Output the (X, Y) coordinate of the center of the cell containing the given text.  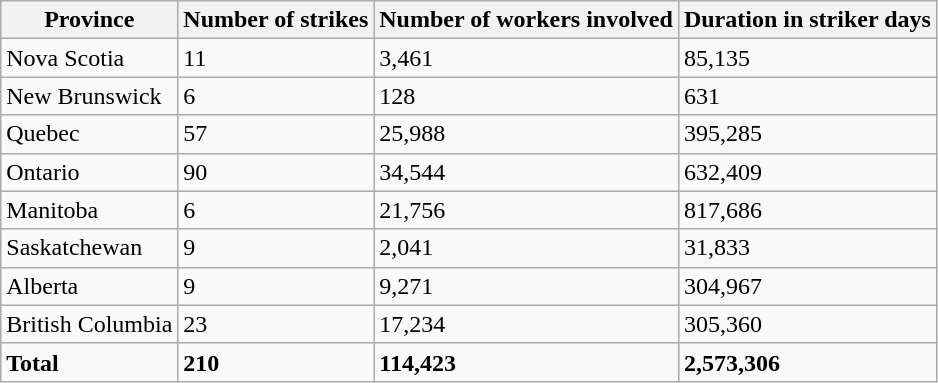
Province (90, 20)
90 (276, 172)
395,285 (807, 134)
817,686 (807, 210)
Quebec (90, 134)
305,360 (807, 324)
New Brunswick (90, 96)
34,544 (526, 172)
631 (807, 96)
114,423 (526, 362)
British Columbia (90, 324)
Alberta (90, 286)
Number of strikes (276, 20)
Manitoba (90, 210)
Saskatchewan (90, 248)
632,409 (807, 172)
2,041 (526, 248)
2,573,306 (807, 362)
Number of workers involved (526, 20)
Ontario (90, 172)
Total (90, 362)
25,988 (526, 134)
Nova Scotia (90, 58)
3,461 (526, 58)
17,234 (526, 324)
23 (276, 324)
11 (276, 58)
21,756 (526, 210)
304,967 (807, 286)
57 (276, 134)
128 (526, 96)
85,135 (807, 58)
Duration in striker days (807, 20)
31,833 (807, 248)
210 (276, 362)
9,271 (526, 286)
